Identify which cell holds the provided text, then report its [X, Y] central coordinate. 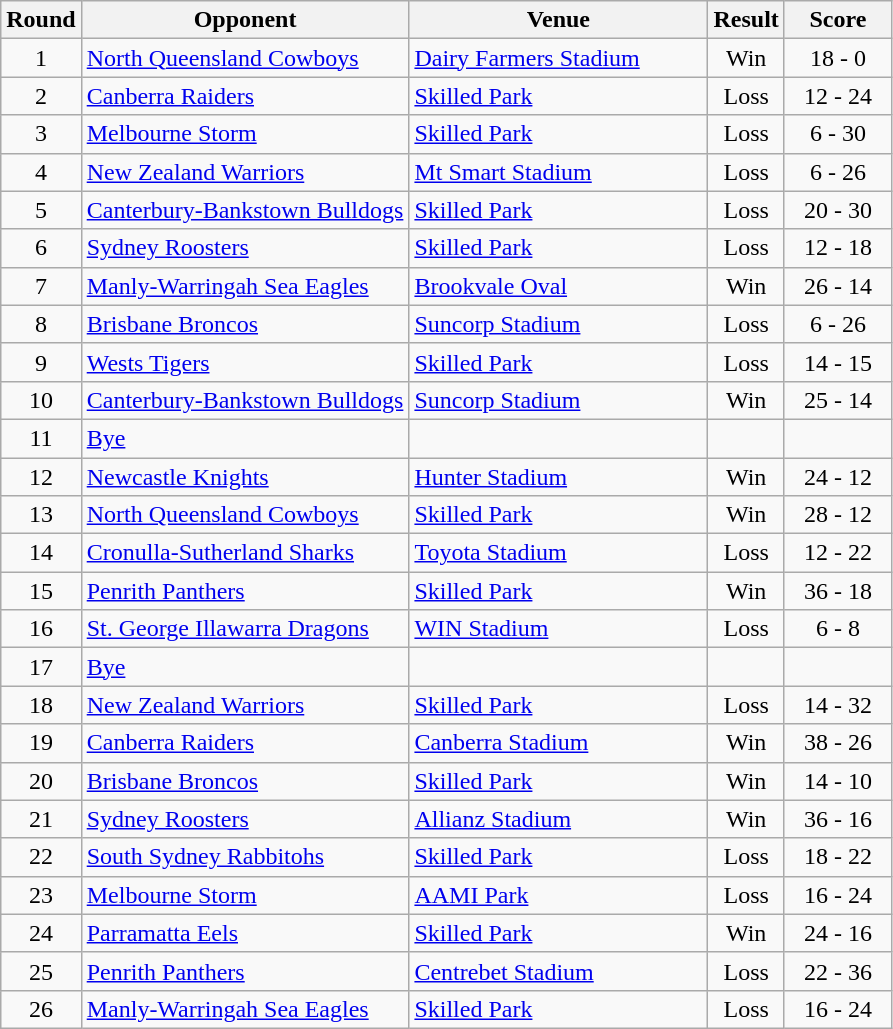
38 - 26 [838, 743]
Hunter Stadium [558, 477]
Dairy Farmers Stadium [558, 58]
11 [41, 438]
12 [41, 477]
1 [41, 58]
12 - 24 [838, 96]
Mt Smart Stadium [558, 172]
Score [838, 20]
WIN Stadium [558, 629]
2 [41, 96]
14 - 10 [838, 781]
19 [41, 743]
Centrebet Stadium [558, 971]
Result [746, 20]
Newcastle Knights [245, 477]
10 [41, 400]
Wests Tigers [245, 362]
26 - 14 [838, 286]
18 - 0 [838, 58]
20 - 30 [838, 210]
South Sydney Rabbitohs [245, 857]
12 - 18 [838, 248]
6 [41, 248]
23 [41, 895]
Cronulla-Sutherland Sharks [245, 553]
24 - 12 [838, 477]
Allianz Stadium [558, 819]
Opponent [245, 20]
14 [41, 553]
20 [41, 781]
28 - 12 [838, 515]
22 - 36 [838, 971]
21 [41, 819]
St. George Illawarra Dragons [245, 629]
18 [41, 705]
Parramatta Eels [245, 933]
Round [41, 20]
6 - 8 [838, 629]
8 [41, 324]
18 - 22 [838, 857]
13 [41, 515]
15 [41, 591]
9 [41, 362]
3 [41, 134]
5 [41, 210]
36 - 18 [838, 591]
25 [41, 971]
17 [41, 667]
Brookvale Oval [558, 286]
7 [41, 286]
14 - 32 [838, 705]
26 [41, 1009]
25 - 14 [838, 400]
36 - 16 [838, 819]
6 - 30 [838, 134]
Venue [558, 20]
14 - 15 [838, 362]
24 [41, 933]
12 - 22 [838, 553]
Toyota Stadium [558, 553]
AAMI Park [558, 895]
Canberra Stadium [558, 743]
16 [41, 629]
22 [41, 857]
24 - 16 [838, 933]
4 [41, 172]
